Identify which cell holds the provided text, then report its (x, y) central coordinate. 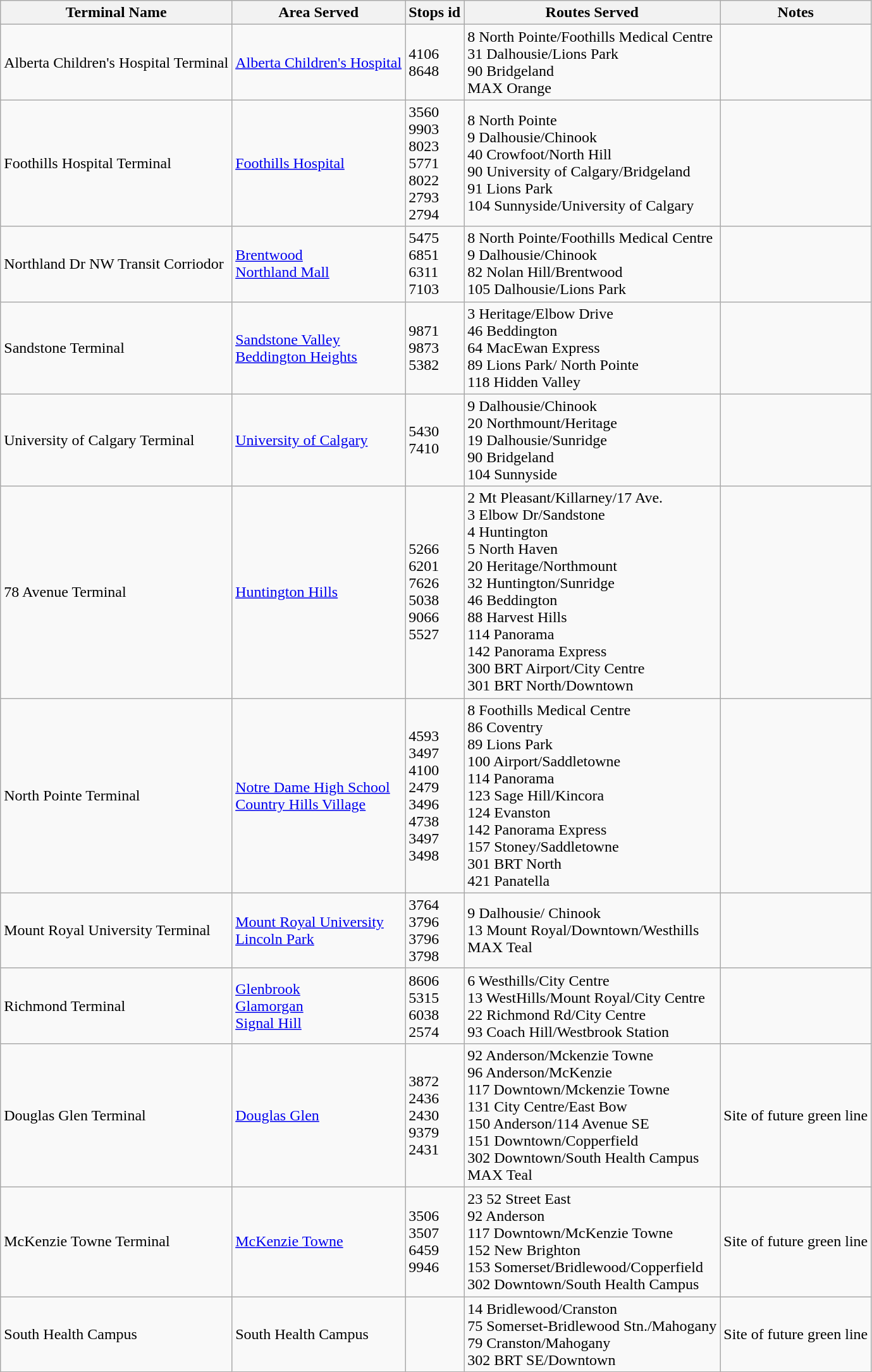
McKenzie Towne Terminal (116, 1242)
5475685163117103 (435, 264)
Douglas Glen Terminal (116, 1115)
6 Westhills/City Centre13 WestHills/Mount Royal/City Centre22 Richmond Rd/City Centre93 Coach Hill/Westbrook Station (592, 1005)
9 Dalhousie/ Chinook13 Mount Royal/Downtown/WesthillsMAX Teal (592, 931)
Notes (795, 13)
78 Avenue Terminal (116, 592)
3560990380235771802227932794 (435, 163)
8 North Pointe/Foothills Medical Centre9 Dalhousie/Chinook82 Nolan Hill/Brentwood105 Dalhousie/Lions Park (592, 264)
Northland Dr NW Transit Corriodor (116, 264)
Notre Dame High SchoolCountry Hills Village (319, 795)
BrentwoodNorthland Mall (319, 264)
Foothills Hospital (319, 163)
Alberta Children's Hospital Terminal (116, 62)
Huntington Hills (319, 592)
Foothills Hospital Terminal (116, 163)
41068648 (435, 62)
45933497410024793496473834973498 (435, 795)
3764379637963798 (435, 931)
Stops id (435, 13)
14 Bridlewood/Cranston75 Somerset-Bridlewood Stn./Mahogany79 Cranston/Mahogany302 BRT SE/Downtown (592, 1334)
Terminal Name (116, 13)
Sandstone Terminal (116, 348)
8606531560382574 (435, 1005)
University of Calgary (319, 440)
526662017626503890665527 (435, 592)
Sandstone ValleyBeddington Heights (319, 348)
Richmond Terminal (116, 1005)
Mount Royal University Terminal (116, 931)
23 52 Street East92 Anderson117 Downtown/McKenzie Towne152 New Brighton153 Somerset/Bridlewood/Copperfield302 Downtown/South Health Campus (592, 1242)
Douglas Glen (319, 1115)
GlenbrookGlamorganSignal Hill (319, 1005)
3506350764599946 (435, 1242)
987198735382 (435, 348)
Area Served (319, 13)
8 North Pointe9 Dalhousie/Chinook40 Crowfoot/North Hill90 University of Calgary/Bridgeland91 Lions Park104 Sunnyside/University of Calgary (592, 163)
Routes Served (592, 13)
54307410 (435, 440)
9 Dalhousie/Chinook20 Northmount/Heritage19 Dalhousie/Sunridge90 Bridgeland104 Sunnyside (592, 440)
8 North Pointe/Foothills Medical Centre31 Dalhousie/Lions Park90 BridgelandMAX Orange (592, 62)
3 Heritage/Elbow Drive46 Beddington64 MacEwan Express89 Lions Park/ North Pointe118 Hidden Valley (592, 348)
Alberta Children's Hospital (319, 62)
Mount Royal UniversityLincoln Park (319, 931)
University of Calgary Terminal (116, 440)
McKenzie Towne (319, 1242)
38722436243093792431 (435, 1115)
North Pointe Terminal (116, 795)
